For the text-containing cell, return its midpoint in [x, y] coordinate format. 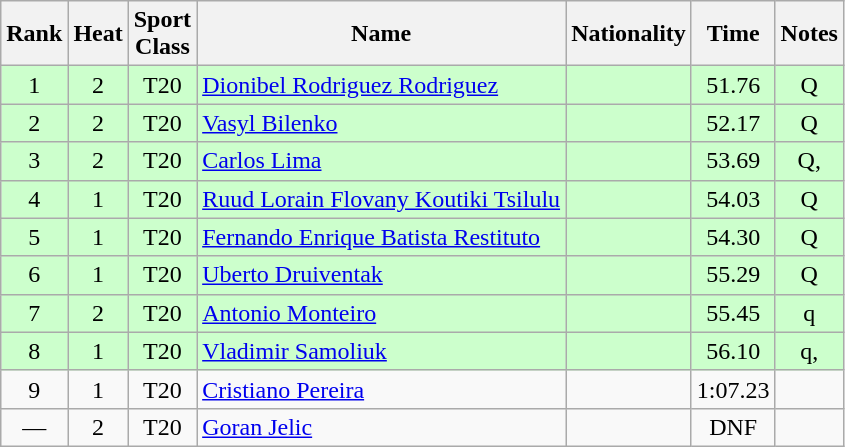
Uberto Druiventak [382, 275]
Heat [98, 34]
Vasyl Bilenko [382, 123]
54.03 [733, 199]
Nationality [629, 34]
56.10 [733, 351]
Vladimir Samoliuk [382, 351]
Goran Jelic [382, 427]
8 [34, 351]
— [34, 427]
q [809, 313]
Q, [809, 161]
3 [34, 161]
5 [34, 237]
4 [34, 199]
55.29 [733, 275]
53.69 [733, 161]
Rank [34, 34]
Time [733, 34]
54.30 [733, 237]
q, [809, 351]
51.76 [733, 85]
Antonio Monteiro [382, 313]
Dionibel Rodriguez Rodriguez [382, 85]
SportClass [162, 34]
7 [34, 313]
Fernando Enrique Batista Restituto [382, 237]
6 [34, 275]
52.17 [733, 123]
Name [382, 34]
Notes [809, 34]
Cristiano Pereira [382, 389]
Ruud Lorain Flovany Koutiki Tsilulu [382, 199]
9 [34, 389]
DNF [733, 427]
Carlos Lima [382, 161]
55.45 [733, 313]
1:07.23 [733, 389]
